Extract the [x, y] coordinate from the center of the cell holding the provided text.  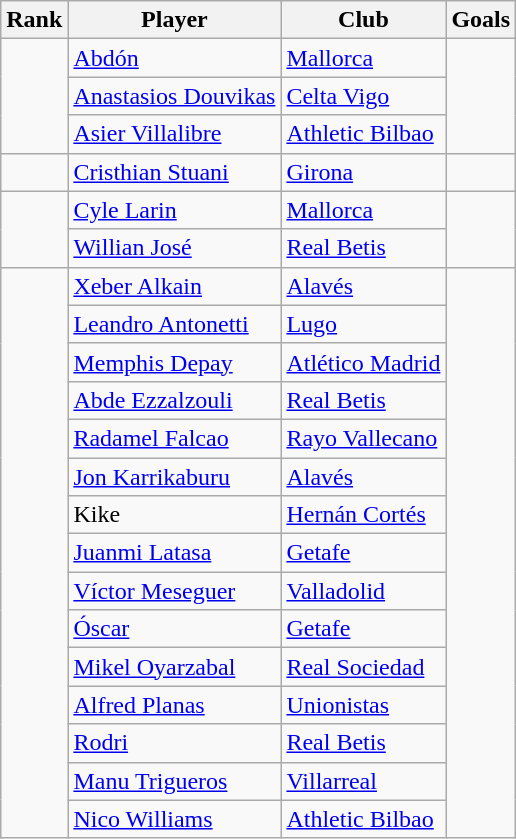
Mikel Oyarzabal [174, 667]
Real Sociedad [364, 667]
Rank [34, 20]
Xeber Alkain [174, 286]
Lugo [364, 324]
Asier Villalibre [174, 134]
Unionistas [364, 705]
Abde Ezzalzouli [174, 400]
Juanmi Latasa [174, 553]
Hernán Cortés [364, 515]
Jon Karrikaburu [174, 477]
Óscar [174, 629]
Cristhian Stuani [174, 172]
Atlético Madrid [364, 362]
Rodri [174, 743]
Goals [481, 20]
Memphis Depay [174, 362]
Anastasios Douvikas [174, 96]
Nico Williams [174, 819]
Cyle Larin [174, 210]
Víctor Meseguer [174, 591]
Leandro Antonetti [174, 324]
Girona [364, 172]
Rayo Vallecano [364, 438]
Valladolid [364, 591]
Kike [174, 515]
Manu Trigueros [174, 781]
Villarreal [364, 781]
Club [364, 20]
Alfred Planas [174, 705]
Player [174, 20]
Radamel Falcao [174, 438]
Celta Vigo [364, 96]
Willian José [174, 248]
Abdón [174, 58]
